Return the (x, y) coordinate for the center point of the cell that contains the specified text.  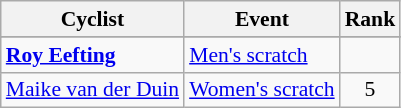
Men's scratch (262, 55)
Event (262, 19)
Roy Eefting (92, 55)
Maike van der Duin (92, 90)
Women's scratch (262, 90)
Cyclist (92, 19)
Rank (370, 19)
5 (370, 90)
